Identify which cell holds the provided text, then report its (x, y) central coordinate. 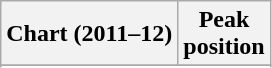
Peakposition (224, 34)
Chart (2011–12) (90, 34)
